Identify which cell holds the provided text, then report its (x, y) central coordinate. 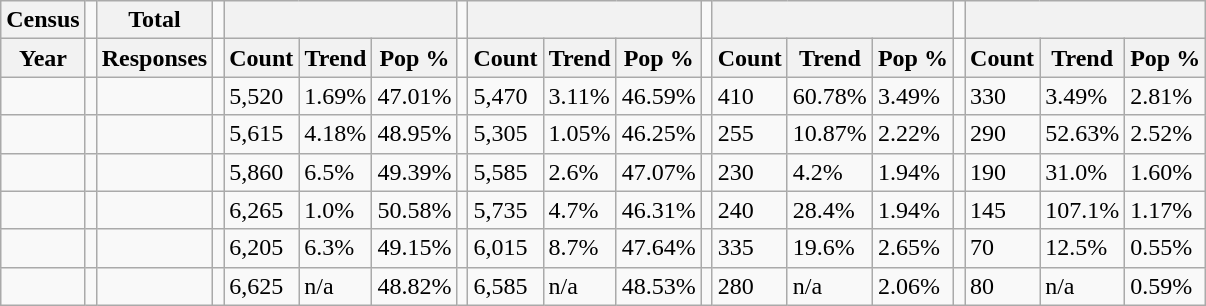
5,615 (262, 134)
48.95% (414, 134)
10.87% (830, 134)
2.22% (912, 134)
335 (750, 248)
2.81% (1166, 96)
6,625 (262, 286)
1.17% (1166, 210)
230 (750, 172)
Census (43, 20)
2.52% (1166, 134)
48.53% (658, 286)
6,015 (506, 248)
5,860 (262, 172)
2.06% (912, 286)
Responses (154, 58)
Year (43, 58)
4.18% (336, 134)
47.64% (658, 248)
47.07% (658, 172)
60.78% (830, 96)
0.59% (1166, 286)
6,205 (262, 248)
2.65% (912, 248)
52.63% (1082, 134)
80 (1002, 286)
330 (1002, 96)
1.60% (1166, 172)
46.25% (658, 134)
Total (154, 20)
46.59% (658, 96)
6.5% (336, 172)
5,305 (506, 134)
1.0% (336, 210)
290 (1002, 134)
1.05% (580, 134)
46.31% (658, 210)
8.7% (580, 248)
4.2% (830, 172)
28.4% (830, 210)
280 (750, 286)
410 (750, 96)
2.6% (580, 172)
5,735 (506, 210)
255 (750, 134)
190 (1002, 172)
12.5% (1082, 248)
48.82% (414, 286)
240 (750, 210)
3.11% (580, 96)
0.55% (1166, 248)
6,265 (262, 210)
6,585 (506, 286)
49.15% (414, 248)
47.01% (414, 96)
70 (1002, 248)
31.0% (1082, 172)
5,470 (506, 96)
5,585 (506, 172)
5,520 (262, 96)
145 (1002, 210)
107.1% (1082, 210)
50.58% (414, 210)
49.39% (414, 172)
6.3% (336, 248)
4.7% (580, 210)
1.69% (336, 96)
19.6% (830, 248)
